Identify which cell holds the provided text, then report its (x, y) central coordinate. 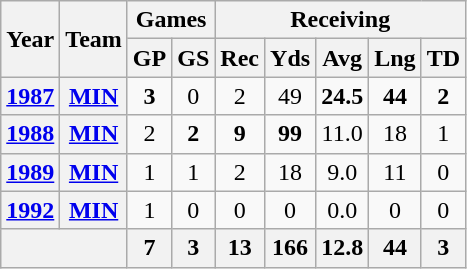
9 (240, 134)
Year (30, 39)
7 (149, 248)
GS (194, 58)
Yds (290, 58)
0.0 (342, 210)
Team (94, 39)
GP (149, 58)
Receiving (340, 20)
1992 (30, 210)
99 (290, 134)
Lng (395, 58)
11.0 (342, 134)
Games (170, 20)
Rec (240, 58)
12.8 (342, 248)
TD (443, 58)
1988 (30, 134)
166 (290, 248)
13 (240, 248)
11 (395, 172)
Avg (342, 58)
49 (290, 96)
1987 (30, 96)
24.5 (342, 96)
9.0 (342, 172)
1989 (30, 172)
